Determine the [X, Y] coordinate at the center of the cell enclosing the given text.  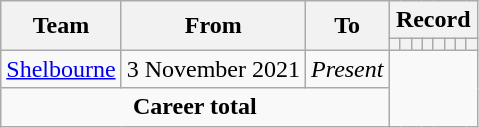
Record [433, 20]
Shelbourne [61, 69]
To [346, 26]
Present [346, 69]
Career total [195, 107]
Team [61, 26]
From [213, 26]
3 November 2021 [213, 69]
